Scan for the cell matching the given text and deliver its [X, Y] coordinate at center. 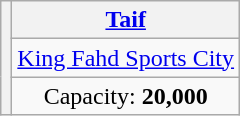
Capacity: 20,000 [126, 96]
King Fahd Sports City [126, 58]
Taif [126, 20]
